Extract the [X, Y] coordinate from the center of the cell holding the provided text.  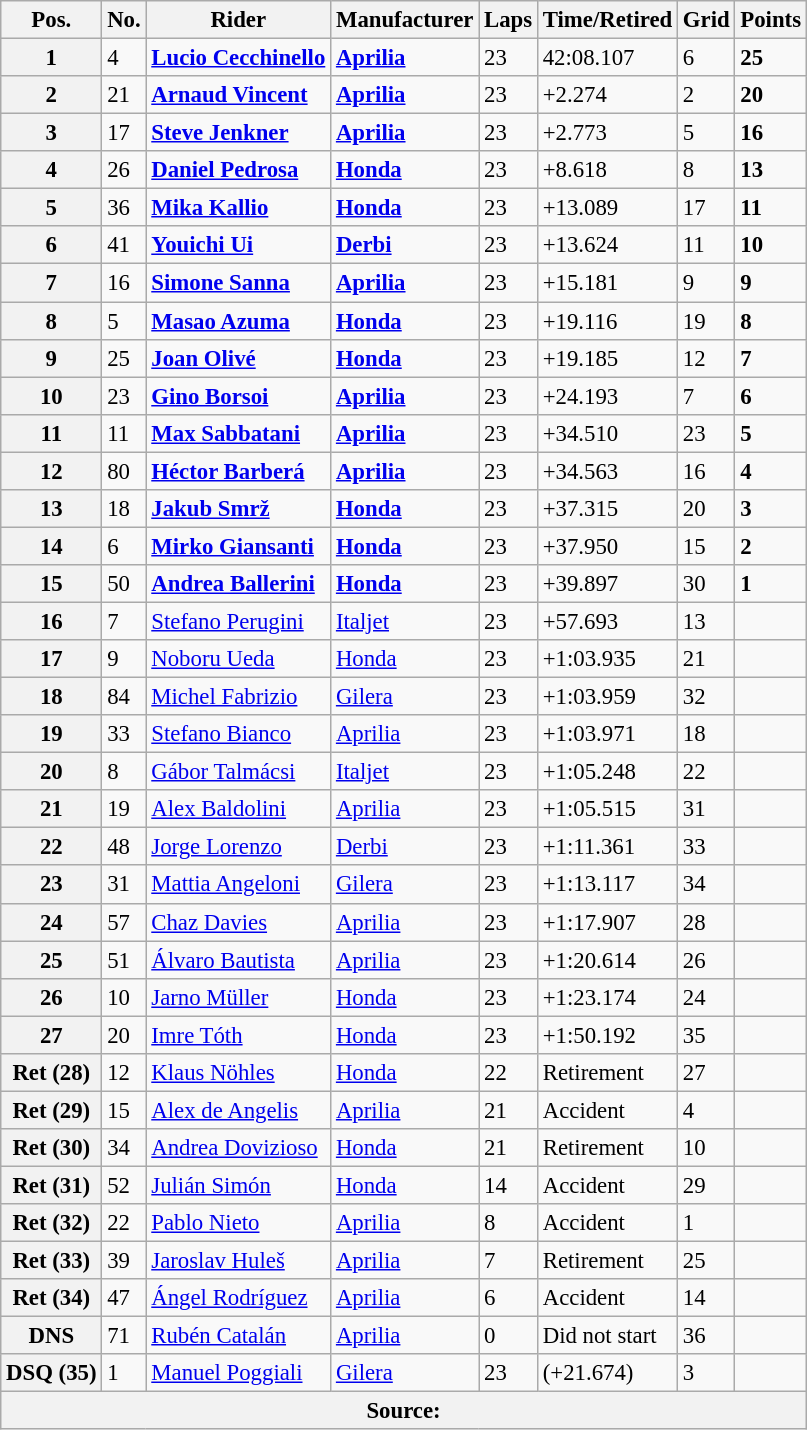
Ret (28) [52, 1073]
Mattia Angeloni [238, 885]
+34.563 [607, 471]
Alex de Angelis [238, 1110]
Ret (34) [52, 1298]
Pablo Nieto [238, 1223]
+1:50.192 [607, 1035]
+1:05.515 [607, 809]
+1:17.907 [607, 922]
+19.116 [607, 321]
Points [770, 20]
47 [124, 1298]
50 [124, 584]
80 [124, 471]
Grid [706, 20]
Ret (30) [52, 1148]
Ret (31) [52, 1185]
+8.618 [607, 170]
+1:05.248 [607, 772]
+1:20.614 [607, 960]
Jakub Smrž [238, 509]
35 [706, 1035]
Simone Sanna [238, 283]
51 [124, 960]
Mika Kallio [238, 208]
32 [706, 697]
Mirko Giansanti [238, 546]
Noboru Ueda [238, 659]
Gino Borsoi [238, 396]
+39.897 [607, 584]
Ret (32) [52, 1223]
57 [124, 922]
DNS [52, 1336]
+13.624 [607, 245]
+15.181 [607, 283]
Manuel Poggiali [238, 1373]
Klaus Nöhles [238, 1073]
(+21.674) [607, 1373]
52 [124, 1185]
Steve Jenkner [238, 133]
Ángel Rodríguez [238, 1298]
Manufacturer [405, 20]
48 [124, 847]
Julián Simón [238, 1185]
+57.693 [607, 621]
+34.510 [607, 433]
Jorge Lorenzo [238, 847]
No. [124, 20]
28 [706, 922]
0 [508, 1336]
+1:11.361 [607, 847]
Jaroslav Huleš [238, 1261]
Héctor Barberá [238, 471]
+19.185 [607, 358]
Youichi Ui [238, 245]
Lucio Cecchinello [238, 58]
41 [124, 245]
Pos. [52, 20]
+37.315 [607, 509]
Laps [508, 20]
+2.274 [607, 95]
+1:03.935 [607, 659]
Time/Retired [607, 20]
Rubén Catalán [238, 1336]
Ret (29) [52, 1110]
Did not start [607, 1336]
Masao Azuma [238, 321]
Ret (33) [52, 1261]
29 [706, 1185]
84 [124, 697]
Chaz Davies [238, 922]
Michel Fabrizio [238, 697]
+13.089 [607, 208]
Andrea Ballerini [238, 584]
Jarno Müller [238, 997]
+37.950 [607, 546]
Arnaud Vincent [238, 95]
Stefano Bianco [238, 734]
71 [124, 1336]
Andrea Dovizioso [238, 1148]
Stefano Perugini [238, 621]
Daniel Pedrosa [238, 170]
Alex Baldolini [238, 809]
Gábor Talmácsi [238, 772]
39 [124, 1261]
Álvaro Bautista [238, 960]
+24.193 [607, 396]
+1:03.959 [607, 697]
+2.773 [607, 133]
Joan Olivé [238, 358]
Source: [404, 1411]
30 [706, 584]
+1:23.174 [607, 997]
+1:03.971 [607, 734]
Rider [238, 20]
Max Sabbatani [238, 433]
42:08.107 [607, 58]
DSQ (35) [52, 1373]
+1:13.117 [607, 885]
Imre Tóth [238, 1035]
